Locate the cell with the specified text and output its (X, Y) center coordinate. 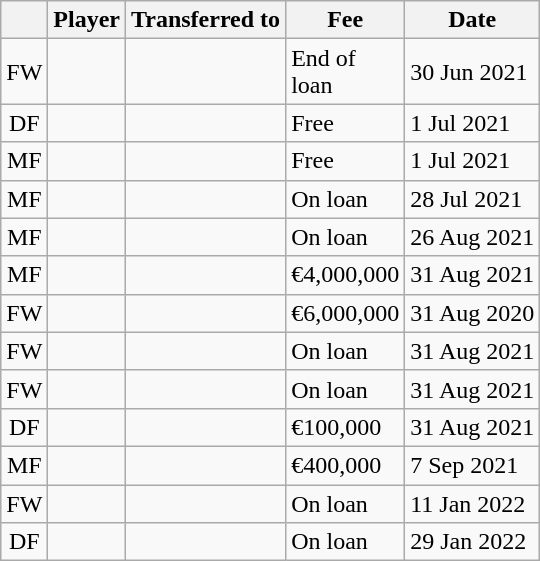
Date (472, 20)
End of loan (346, 72)
26 Aug 2021 (472, 237)
31 Aug 2020 (472, 313)
30 Jun 2021 (472, 72)
€100,000 (346, 427)
11 Jan 2022 (472, 503)
Player (87, 20)
€400,000 (346, 465)
7 Sep 2021 (472, 465)
29 Jan 2022 (472, 542)
Transferred to (206, 20)
€6,000,000 (346, 313)
€4,000,000 (346, 275)
Fee (346, 20)
28 Jul 2021 (472, 199)
